Locate the cell with the specified text and output its (x, y) center coordinate. 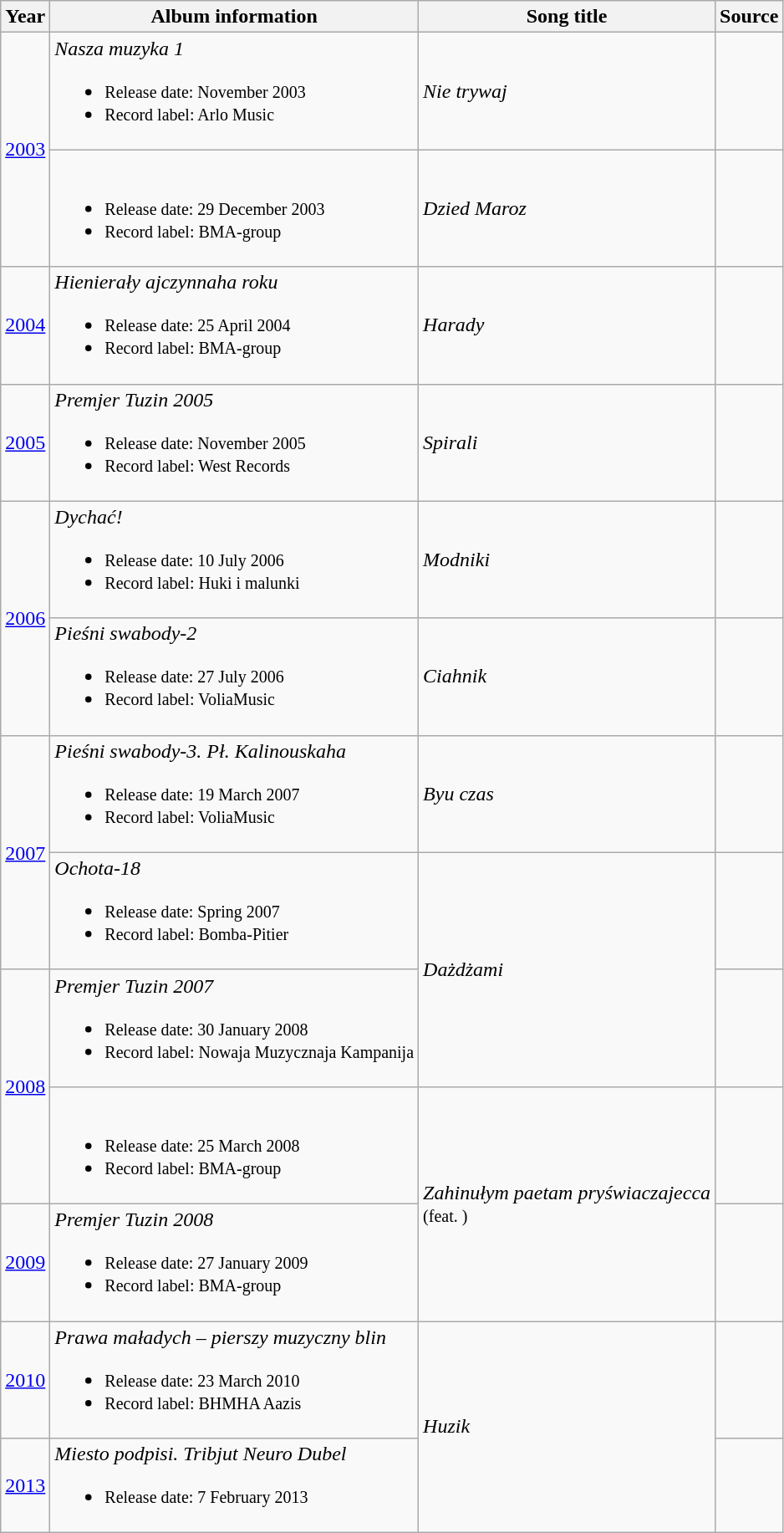
Release date: 25 March 2008Record label: BMA-group (234, 1145)
Dażdżami (567, 969)
Spirali (567, 442)
2009 (25, 1262)
Year (25, 17)
Dzied Maroz (567, 208)
Pieśni swabody-2Release date: 27 July 2006Record label: VoliaMusic (234, 677)
Miesto podpisi. Tribjut Neuro DubelRelease date: 7 February 2013 (234, 1485)
Song title (567, 17)
Album information (234, 17)
2008 (25, 1086)
Zahinułym paetam pryświaczajecca(feat. ) (567, 1203)
Prawa maładych – pierszy muzyczny blinRelease date: 23 March 2010Record label: BHMHA Aazis (234, 1380)
Harady (567, 325)
Pieśni swabody-3. Pł. KalinouskahaRelease date: 19 March 2007Record label: VoliaMusic (234, 794)
2006 (25, 618)
Modniki (567, 560)
2007 (25, 852)
2005 (25, 442)
Release date: 29 December 2003Record label: BMA-group (234, 208)
Premjer Tuzin 2008Release date: 27 January 2009Record label: BMA-group (234, 1262)
Huzik (567, 1427)
Nie trywaj (567, 91)
Source (749, 17)
Ochota-18Release date: Spring 2007Record label: Bomba-Pitier (234, 911)
Dychać!Release date: 10 July 2006Record label: Huki i malunki (234, 560)
Premjer Tuzin 2005Release date: November 2005Record label: West Records (234, 442)
Ciahnik (567, 677)
Hienierały ajczynnaha rokuRelease date: 25 April 2004Record label: BMA-group (234, 325)
Premjer Tuzin 2007Release date: 30 January 2008Record label: Nowaja Muzycznaja Kampanija (234, 1028)
Nasza muzyka 1Release date: November 2003Record label: Arlo Music (234, 91)
2003 (25, 150)
2004 (25, 325)
Byu czas (567, 794)
2010 (25, 1380)
2013 (25, 1485)
